Pinpoint the cell where the given text exists, returning its (X, Y) midpoint coordinate. 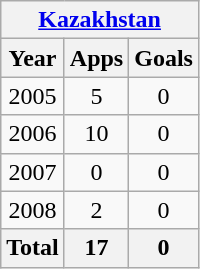
2008 (33, 210)
Goals (164, 58)
10 (96, 134)
2006 (33, 134)
Year (33, 58)
Kazakhstan (100, 20)
Total (33, 248)
17 (96, 248)
5 (96, 96)
2005 (33, 96)
2 (96, 210)
Apps (96, 58)
2007 (33, 172)
